Pinpoint the cell where the given text exists, returning its (X, Y) midpoint coordinate. 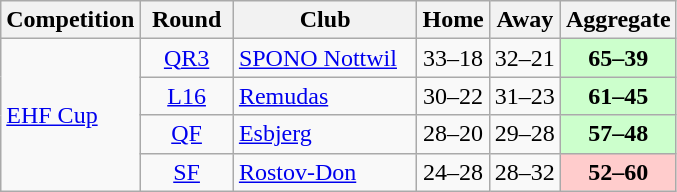
57–48 (618, 134)
33–18 (453, 58)
65–39 (618, 58)
QF (187, 134)
61–45 (618, 96)
SF (187, 172)
52–60 (618, 172)
QR3 (187, 58)
Rostov-Don (325, 172)
Club (325, 20)
EHF Cup (70, 115)
31–23 (524, 96)
32–21 (524, 58)
28–20 (453, 134)
Competition (70, 20)
28–32 (524, 172)
SPONO Nottwil (325, 58)
Esbjerg (325, 134)
30–22 (453, 96)
L16 (187, 96)
Round (187, 20)
Away (524, 20)
Aggregate (618, 20)
Home (453, 20)
24–28 (453, 172)
29–28 (524, 134)
Remudas (325, 96)
